For the text-containing cell, return its midpoint in (x, y) coordinate format. 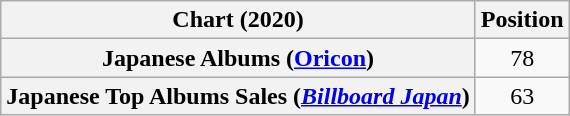
78 (522, 58)
Chart (2020) (238, 20)
Japanese Albums (Oricon) (238, 58)
Position (522, 20)
Japanese Top Albums Sales (Billboard Japan) (238, 96)
63 (522, 96)
